Identify which cell holds the provided text, then report its [X, Y] central coordinate. 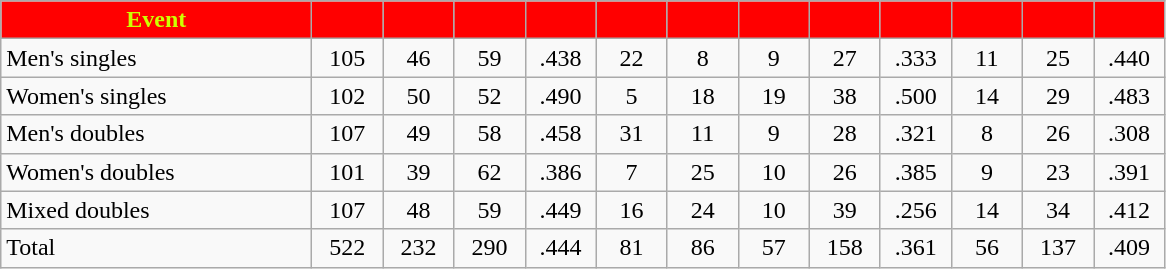
.440 [1130, 58]
49 [418, 134]
Men's singles [156, 58]
56 [986, 248]
86 [702, 248]
46 [418, 58]
105 [348, 58]
62 [490, 172]
31 [632, 134]
.412 [1130, 210]
52 [490, 96]
232 [418, 248]
57 [774, 248]
24 [702, 210]
.444 [560, 248]
5 [632, 96]
29 [1058, 96]
Mixed doubles [156, 210]
38 [844, 96]
81 [632, 248]
.256 [916, 210]
Event [156, 20]
.438 [560, 58]
.308 [1130, 134]
27 [844, 58]
.458 [560, 134]
Women's doubles [156, 172]
22 [632, 58]
50 [418, 96]
28 [844, 134]
102 [348, 96]
34 [1058, 210]
522 [348, 248]
.321 [916, 134]
290 [490, 248]
158 [844, 248]
137 [1058, 248]
Men's doubles [156, 134]
.483 [1130, 96]
101 [348, 172]
Total [156, 248]
.449 [560, 210]
.500 [916, 96]
.333 [916, 58]
Women's singles [156, 96]
23 [1058, 172]
7 [632, 172]
19 [774, 96]
18 [702, 96]
.391 [1130, 172]
48 [418, 210]
.361 [916, 248]
.385 [916, 172]
.386 [560, 172]
.409 [1130, 248]
.490 [560, 96]
16 [632, 210]
58 [490, 134]
